From the cell containing the given text, extract its center point as [X, Y] coordinate. 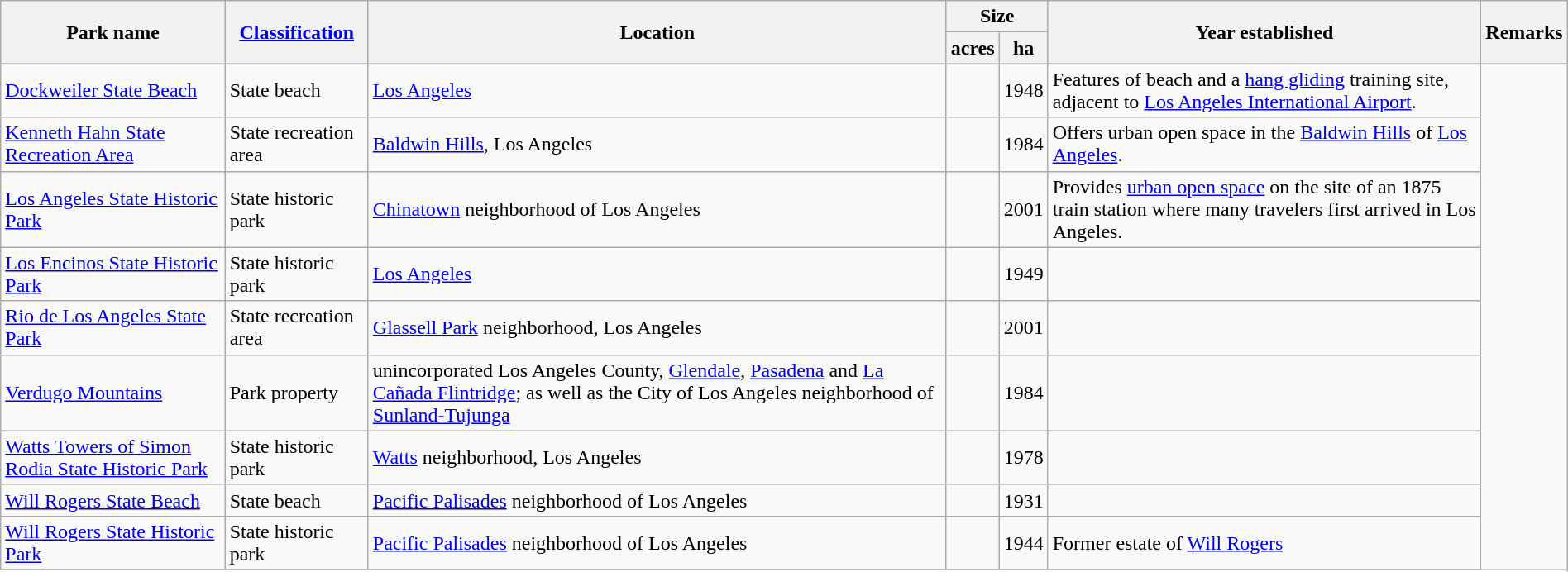
Location [657, 32]
Will Rogers State Beach [112, 500]
acres [973, 48]
Los Encinos State Historic Park [112, 274]
Features of beach and a hang gliding training site, adjacent to Los Angeles International Airport. [1264, 91]
Dockweiler State Beach [112, 91]
Park name [112, 32]
Will Rogers State Historic Park [112, 542]
Baldwin Hills, Los Angeles [657, 144]
Chinatown neighborhood of Los Angeles [657, 209]
Provides urban open space on the site of an 1875 train station where many travelers first arrived in Los Angeles. [1264, 209]
Year established [1264, 32]
unincorporated Los Angeles County, Glendale, Pasadena and La Cañada Flintridge; as well as the City of Los Angeles neighborhood of Sunland-Tujunga [657, 393]
1978 [1024, 458]
Former estate of Will Rogers [1264, 542]
Verdugo Mountains [112, 393]
Park property [296, 393]
1949 [1024, 274]
Kenneth Hahn State Recreation Area [112, 144]
Offers urban open space in the Baldwin Hills of Los Angeles. [1264, 144]
Watts neighborhood, Los Angeles [657, 458]
Los Angeles State Historic Park [112, 209]
Classification [296, 32]
1948 [1024, 91]
Remarks [1524, 32]
1944 [1024, 542]
1931 [1024, 500]
Rio de Los Angeles State Park [112, 327]
ha [1024, 48]
Size [997, 17]
Watts Towers of Simon Rodia State Historic Park [112, 458]
Glassell Park neighborhood, Los Angeles [657, 327]
